Provide the [X, Y] coordinate of the cell's center where the given text is located.  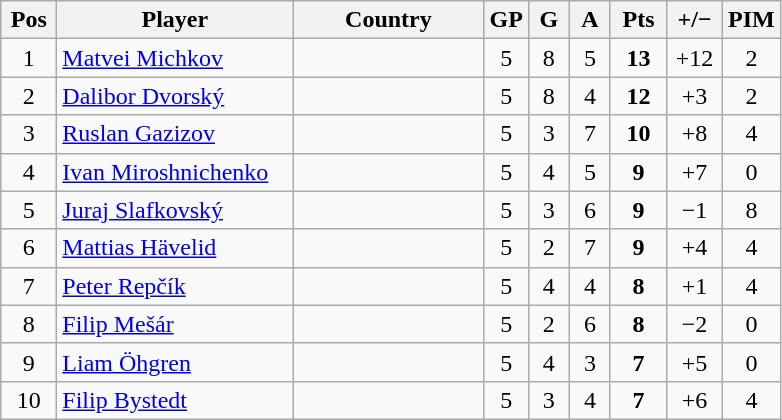
Country [388, 20]
+/− [695, 20]
A [590, 20]
−2 [695, 324]
Mattias Hävelid [175, 248]
Filip Bystedt [175, 400]
+1 [695, 286]
Ivan Miroshnichenko [175, 172]
Player [175, 20]
Dalibor Dvorský [175, 96]
Juraj Slafkovský [175, 210]
12 [638, 96]
+7 [695, 172]
Filip Mešár [175, 324]
Matvei Michkov [175, 58]
+12 [695, 58]
Liam Öhgren [175, 362]
+3 [695, 96]
Pos [29, 20]
Ruslan Gazizov [175, 134]
G [548, 20]
13 [638, 58]
Peter Repčík [175, 286]
+8 [695, 134]
PIM [752, 20]
Pts [638, 20]
−1 [695, 210]
GP [506, 20]
+5 [695, 362]
+6 [695, 400]
1 [29, 58]
+4 [695, 248]
